Output the [X, Y] coordinate of the center of the cell containing the given text.  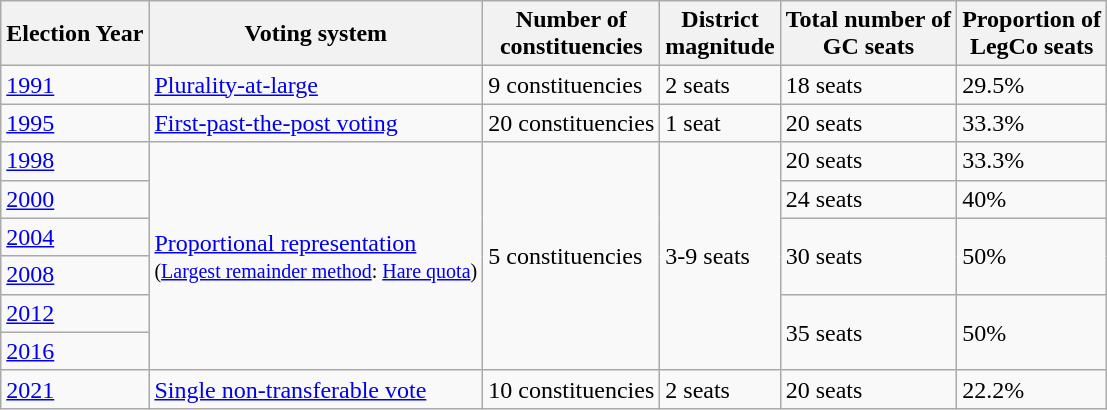
40% [1032, 199]
24 seats [868, 199]
1995 [75, 123]
22.2% [1032, 389]
2021 [75, 389]
First-past-the-post voting [316, 123]
9 constituencies [572, 85]
2008 [75, 275]
Total number of GC seats [868, 34]
20 constituencies [572, 123]
5 constituencies [572, 256]
Plurality-at-large [316, 85]
Number of constituencies [572, 34]
Election Year [75, 34]
2004 [75, 237]
Proportion of LegCo seats [1032, 34]
District magnitude [720, 34]
2000 [75, 199]
2016 [75, 351]
3-9 seats [720, 256]
Voting system [316, 34]
30 seats [868, 256]
1991 [75, 85]
2012 [75, 313]
18 seats [868, 85]
10 constituencies [572, 389]
1 seat [720, 123]
Single non-transferable vote [316, 389]
35 seats [868, 332]
1998 [75, 161]
Proportional representation (Largest remainder method: Hare quota) [316, 256]
29.5% [1032, 85]
